Provide the (X, Y) coordinate of the cell's center where the given text is located.  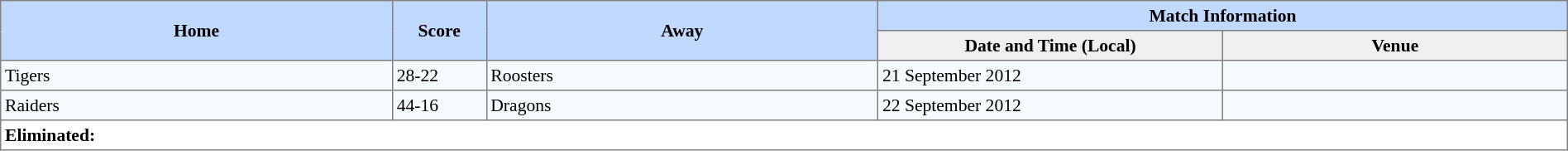
Dragons (682, 105)
Tigers (197, 75)
Home (197, 31)
28-22 (439, 75)
Away (682, 31)
Raiders (197, 105)
22 September 2012 (1050, 105)
44-16 (439, 105)
Match Information (1223, 16)
Date and Time (Local) (1050, 46)
Score (439, 31)
21 September 2012 (1050, 75)
Roosters (682, 75)
Eliminated: (784, 135)
Venue (1394, 46)
